Find where the given text appears and provide that cell's center as [x, y] coordinate. 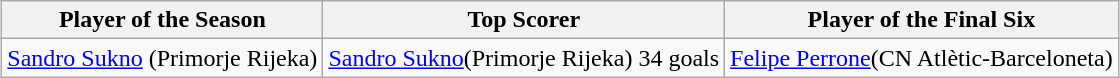
Top Scorer [524, 20]
Player of the Final Six [922, 20]
Player of the Season [162, 20]
Sandro Sukno (Primorje Rijeka) [162, 58]
Sandro Sukno(Primorje Rijeka) 34 goals [524, 58]
Felipe Perrone(CN Atlètic-Barceloneta) [922, 58]
